Provide the (X, Y) coordinate of the cell's center where the given text is located.  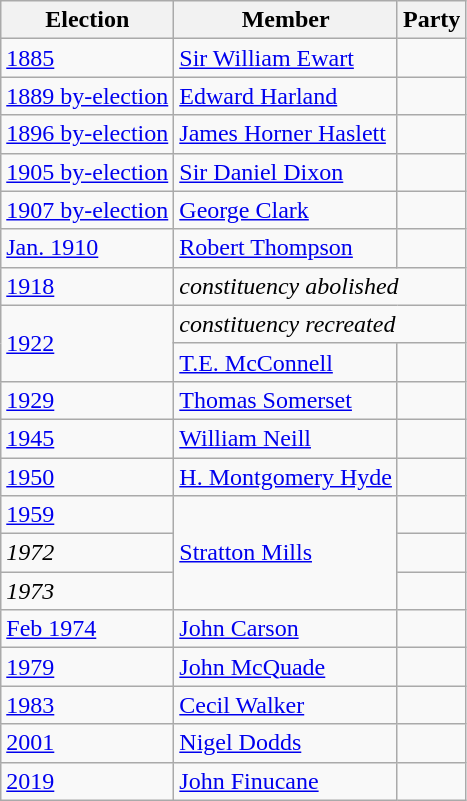
H. Montgomery Hyde (286, 477)
1889 by-election (88, 96)
1945 (88, 438)
1905 by-election (88, 172)
Party (431, 20)
1885 (88, 58)
John Carson (286, 629)
constituency abolished (320, 286)
T.E. McConnell (286, 362)
Stratton Mills (286, 553)
Cecil Walker (286, 705)
1896 by-election (88, 134)
John McQuade (286, 667)
1907 by-election (88, 210)
1972 (88, 553)
James Horner Haslett (286, 134)
1973 (88, 591)
1918 (88, 286)
1979 (88, 667)
Nigel Dodds (286, 743)
John Finucane (286, 781)
1922 (88, 343)
George Clark (286, 210)
Edward Harland (286, 96)
Election (88, 20)
1950 (88, 477)
2019 (88, 781)
Robert Thompson (286, 248)
1959 (88, 515)
Jan. 1910 (88, 248)
1929 (88, 400)
Thomas Somerset (286, 400)
William Neill (286, 438)
constituency recreated (320, 324)
Feb 1974 (88, 629)
Member (286, 20)
2001 (88, 743)
1983 (88, 705)
Sir Daniel Dixon (286, 172)
Sir William Ewart (286, 58)
